Identify which cell holds the provided text, then report its [X, Y] central coordinate. 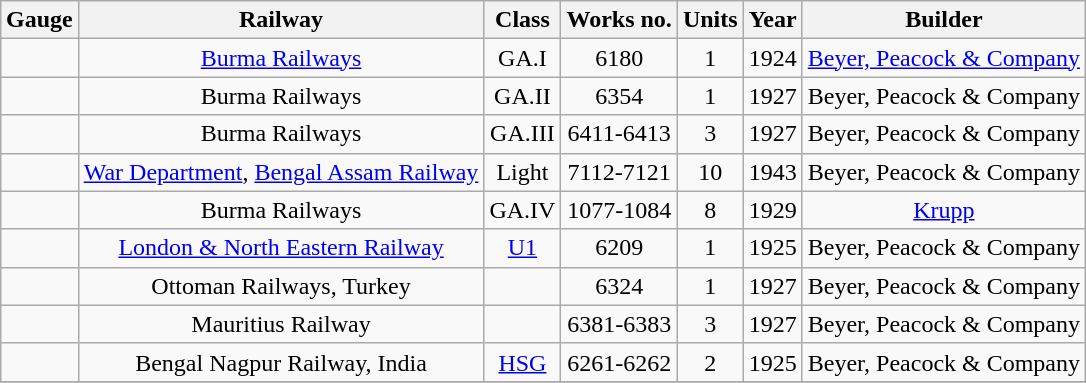
2 [710, 362]
6411-6413 [619, 134]
Railway [281, 20]
1929 [772, 210]
London & North Eastern Railway [281, 248]
Ottoman Railways, Turkey [281, 286]
10 [710, 172]
1943 [772, 172]
Light [522, 172]
6261-6262 [619, 362]
6209 [619, 248]
Builder [944, 20]
GA.III [522, 134]
Class [522, 20]
1924 [772, 58]
Units [710, 20]
Krupp [944, 210]
HSG [522, 362]
GA.I [522, 58]
U1 [522, 248]
6324 [619, 286]
Bengal Nagpur Railway, India [281, 362]
Year [772, 20]
6180 [619, 58]
1077-1084 [619, 210]
GA.IV [522, 210]
War Department, Bengal Assam Railway [281, 172]
7112-7121 [619, 172]
Works no. [619, 20]
6381-6383 [619, 324]
6354 [619, 96]
Mauritius Railway [281, 324]
Gauge [39, 20]
8 [710, 210]
GA.II [522, 96]
